Provide the (X, Y) coordinate of the cell's center where the given text is located.  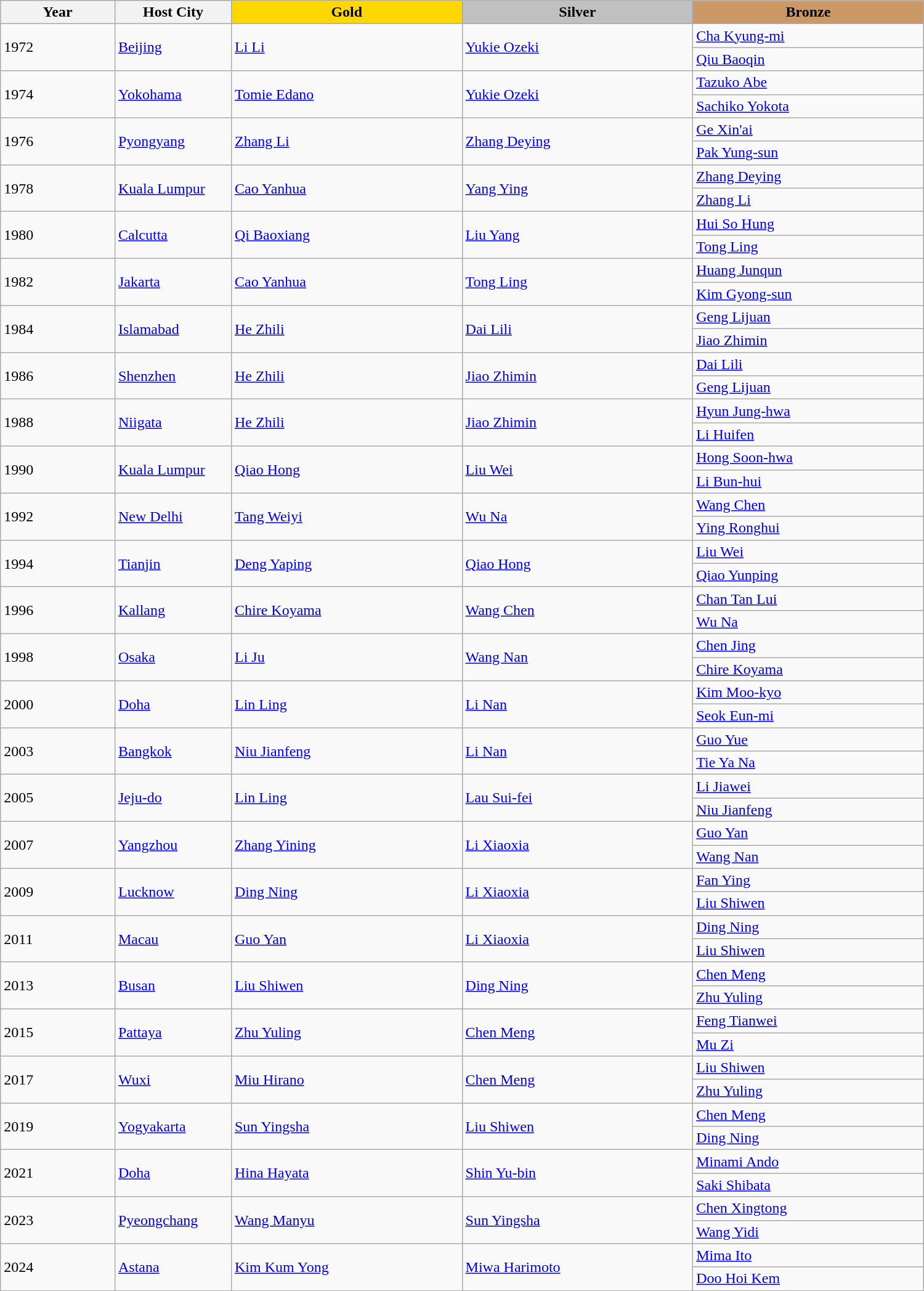
2019 (58, 1126)
Tianjin (172, 563)
Silver (578, 12)
Kim Kum Yong (346, 1267)
Sachiko Yokota (808, 106)
2015 (58, 1032)
Saki Shibata (808, 1185)
2021 (58, 1173)
Gold (346, 12)
Tazuko Abe (808, 83)
Seok Eun-mi (808, 716)
Li Jiawei (808, 786)
Year (58, 12)
Astana (172, 1267)
Ying Ronghui (808, 528)
Busan (172, 985)
2003 (58, 751)
Deng Yaping (346, 563)
2011 (58, 939)
Islamabad (172, 329)
Pyeongchang (172, 1220)
Hyun Jung-hwa (808, 411)
Qi Baoxiang (346, 235)
Li Bun-hui (808, 481)
1984 (58, 329)
Wuxi (172, 1080)
Bronze (808, 12)
2024 (58, 1267)
Chen Xingtong (808, 1208)
Wang Yidi (808, 1232)
Wang Manyu (346, 1220)
Hong Soon-hwa (808, 458)
Li Ju (346, 657)
Chen Jing (808, 645)
Miu Hirano (346, 1080)
1980 (58, 235)
Hui So Hung (808, 223)
Kallang (172, 610)
Feng Tianwei (808, 1020)
Pak Yung-sun (808, 153)
Tomie Edano (346, 94)
1998 (58, 657)
Shin Yu-bin (578, 1173)
Minami Ando (808, 1162)
1974 (58, 94)
1982 (58, 282)
1996 (58, 610)
Pattaya (172, 1032)
Miwa Harimoto (578, 1267)
Host City (172, 12)
Pyongyang (172, 141)
Qiu Baoqin (808, 59)
1972 (58, 47)
Shenzhen (172, 376)
1990 (58, 470)
Qiao Yunping (808, 575)
Mima Ito (808, 1255)
1978 (58, 188)
Macau (172, 939)
Tie Ya Na (808, 763)
1976 (58, 141)
Huang Junqun (808, 270)
Cha Kyung-mi (808, 36)
Fan Ying (808, 880)
Guo Yue (808, 739)
Beijing (172, 47)
Tang Weiyi (346, 516)
Yang Ying (578, 188)
Jeju-do (172, 798)
1994 (58, 563)
Li Huifen (808, 434)
Yokohama (172, 94)
Chan Tan Lui (808, 598)
Lau Sui-fei (578, 798)
2000 (58, 704)
2017 (58, 1080)
Li Li (346, 47)
Kim Moo-kyo (808, 693)
Jakarta (172, 282)
2009 (58, 892)
1992 (58, 516)
Yogyakarta (172, 1126)
2007 (58, 845)
2013 (58, 985)
Calcutta (172, 235)
Osaka (172, 657)
2023 (58, 1220)
Kim Gyong-sun (808, 294)
Lucknow (172, 892)
New Delhi (172, 516)
Yangzhou (172, 845)
Zhang Yining (346, 845)
Niigata (172, 423)
Ge Xin'ai (808, 129)
Bangkok (172, 751)
Hina Hayata (346, 1173)
Mu Zi (808, 1045)
Doo Hoi Kem (808, 1279)
1986 (58, 376)
Liu Yang (578, 235)
2005 (58, 798)
1988 (58, 423)
